Search for the cell housing the specified text and yield its (X, Y) center coordinate. 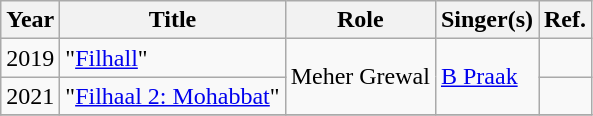
Year (30, 20)
Meher Grewal (360, 77)
B Praak (486, 77)
"Filhall" (172, 58)
2021 (30, 96)
Ref. (564, 20)
Singer(s) (486, 20)
2019 (30, 58)
"Filhaal 2: Mohabbat" (172, 96)
Role (360, 20)
Title (172, 20)
